Return the [x, y] coordinate for the center point of the cell that contains the specified text.  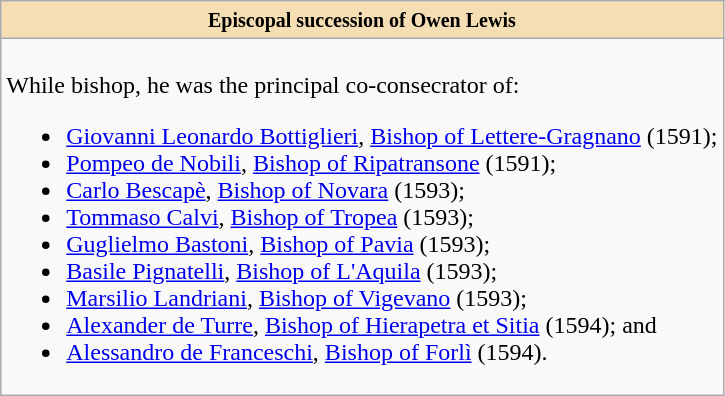
Episcopal succession of Owen Lewis [362, 20]
